For the text-containing cell, return its midpoint in [x, y] coordinate format. 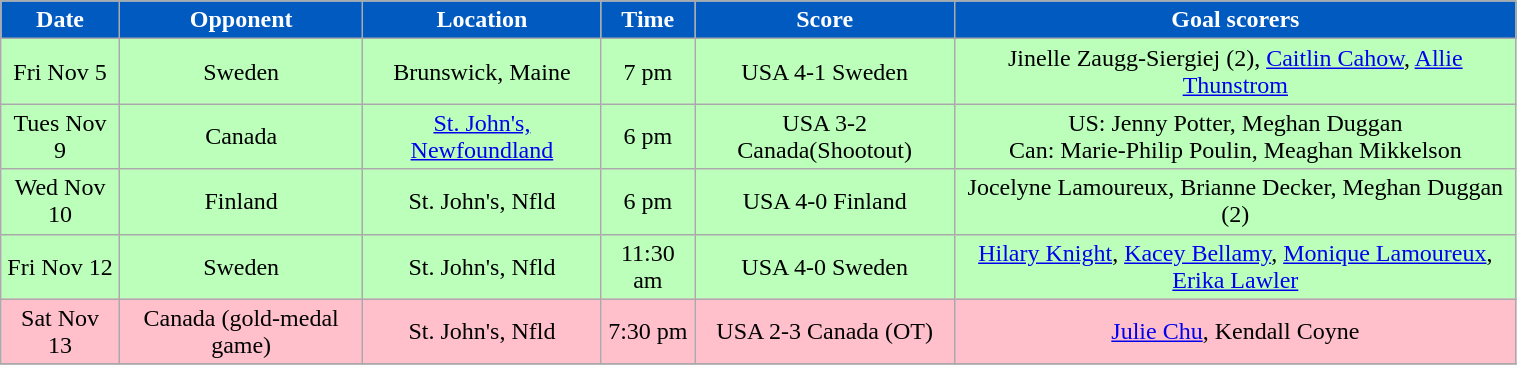
St. John's, Newfoundland [482, 136]
Goal scorers [1236, 20]
11:30 am [648, 266]
Fri Nov 5 [60, 72]
Wed Nov 10 [60, 202]
USA 4-1 Sweden [825, 72]
USA 4-0 Finland [825, 202]
Location [482, 20]
Canada (gold-medal game) [241, 332]
Tues Nov 9 [60, 136]
USA 4-0 Sweden [825, 266]
7:30 pm [648, 332]
Date [60, 20]
Finland [241, 202]
Jinelle Zaugg-Siergiej (2), Caitlin Cahow, Allie Thunstrom [1236, 72]
7 pm [648, 72]
Opponent [241, 20]
Fri Nov 12 [60, 266]
Canada [241, 136]
Jocelyne Lamoureux, Brianne Decker, Meghan Duggan (2) [1236, 202]
US: Jenny Potter, Meghan Duggan Can: Marie-Philip Poulin, Meaghan Mikkelson [1236, 136]
USA 3-2 Canada(Shootout) [825, 136]
Time [648, 20]
Score [825, 20]
Brunswick, Maine [482, 72]
Hilary Knight, Kacey Bellamy, Monique Lamoureux, Erika Lawler [1236, 266]
Julie Chu, Kendall Coyne [1236, 332]
USA 2-3 Canada (OT) [825, 332]
Sat Nov 13 [60, 332]
